From the cell containing the given text, extract its center point as [X, Y] coordinate. 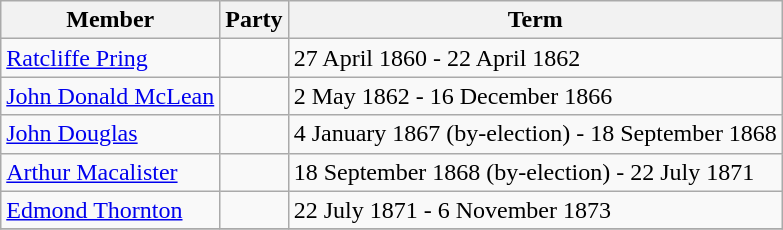
Member [110, 20]
2 May 1862 - 16 December 1866 [535, 96]
Edmond Thornton [110, 210]
John Douglas [110, 134]
Arthur Macalister [110, 172]
22 July 1871 - 6 November 1873 [535, 210]
27 April 1860 - 22 April 1862 [535, 58]
18 September 1868 (by-election) - 22 July 1871 [535, 172]
Party [254, 20]
Ratcliffe Pring [110, 58]
John Donald McLean [110, 96]
4 January 1867 (by-election) - 18 September 1868 [535, 134]
Term [535, 20]
